Output the (X, Y) coordinate of the center of the cell containing the given text.  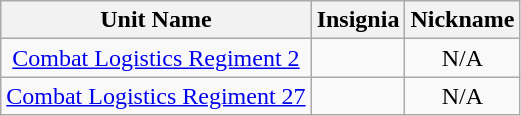
Combat Logistics Regiment 27 (156, 96)
Combat Logistics Regiment 2 (156, 58)
Insignia (358, 20)
Nickname (462, 20)
Unit Name (156, 20)
